Search for the cell housing the specified text and yield its (x, y) center coordinate. 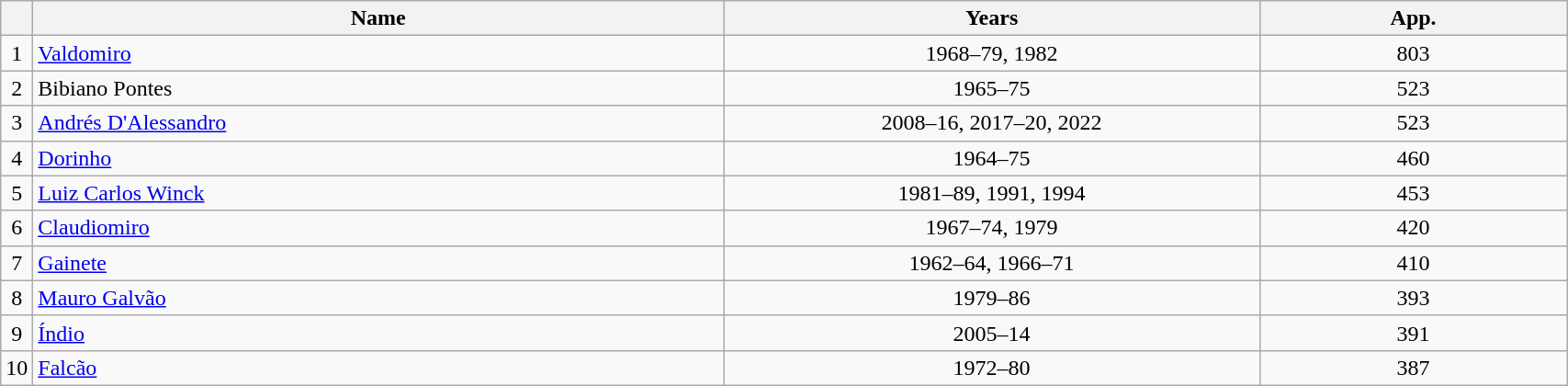
Gainete (378, 263)
1979–86 (992, 298)
10 (17, 368)
2 (17, 88)
1965–75 (992, 88)
Name (378, 18)
Índio (378, 333)
391 (1413, 333)
2005–14 (992, 333)
7 (17, 263)
803 (1413, 53)
Mauro Galvão (378, 298)
1968–79, 1982 (992, 53)
1981–89, 1991, 1994 (992, 193)
410 (1413, 263)
4 (17, 158)
Valdomiro (378, 53)
3 (17, 123)
Years (992, 18)
393 (1413, 298)
Dorinho (378, 158)
460 (1413, 158)
8 (17, 298)
2008–16, 2017–20, 2022 (992, 123)
1967–74, 1979 (992, 228)
420 (1413, 228)
453 (1413, 193)
5 (17, 193)
9 (17, 333)
1 (17, 53)
Bibiano Pontes (378, 88)
6 (17, 228)
App. (1413, 18)
1972–80 (992, 368)
387 (1413, 368)
Claudiomiro (378, 228)
1962–64, 1966–71 (992, 263)
Falcão (378, 368)
Andrés D'Alessandro (378, 123)
Luiz Carlos Winck (378, 193)
1964–75 (992, 158)
